From the cell containing the given text, extract its center point as [x, y] coordinate. 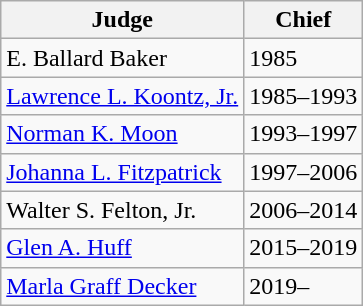
E. Ballard Baker [122, 58]
Marla Graff Decker [122, 286]
Glen A. Huff [122, 248]
Walter S. Felton, Jr. [122, 210]
2015–2019 [304, 248]
1993–1997 [304, 134]
1985 [304, 58]
2006–2014 [304, 210]
Judge [122, 20]
1997–2006 [304, 172]
Norman K. Moon [122, 134]
Chief [304, 20]
2019– [304, 286]
Lawrence L. Koontz, Jr. [122, 96]
Johanna L. Fitzpatrick [122, 172]
1985–1993 [304, 96]
